Output the (x, y) coordinate of the center of the cell containing the given text.  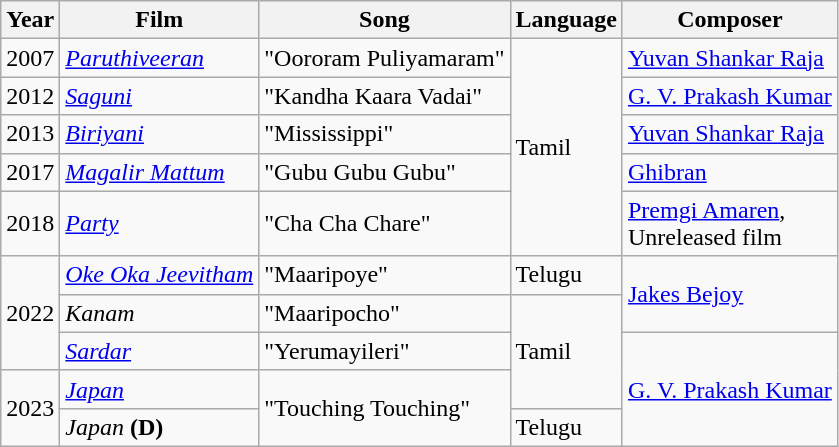
"Cha Cha Chare" (384, 224)
2007 (30, 58)
2018 (30, 224)
Party (160, 224)
Biriyani (160, 134)
Japan (160, 389)
Magalir Mattum (160, 172)
2022 (30, 313)
Kanam (160, 313)
Paruthiveeran (160, 58)
Year (30, 20)
"Kandha Kaara Vadai" (384, 96)
"Yerumayileri" (384, 351)
"Mississippi" (384, 134)
"Touching Touching" (384, 408)
2017 (30, 172)
Japan (D) (160, 427)
2013 (30, 134)
Ghibran (730, 172)
"Gubu Gubu Gubu" (384, 172)
Composer (730, 20)
2023 (30, 408)
Film (160, 20)
Oke Oka Jeevitham (160, 275)
Sardar (160, 351)
"Maaripoye" (384, 275)
2012 (30, 96)
"Maaripocho" (384, 313)
Language (566, 20)
Saguni (160, 96)
Premgi Amaren,Unreleased film (730, 224)
Jakes Bejoy (730, 294)
"Oororam Puliyamaram" (384, 58)
Song (384, 20)
